Output the [X, Y] coordinate of the center of the cell containing the given text.  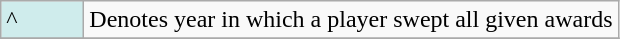
^ [42, 20]
Denotes year in which a player swept all given awards [351, 20]
